From the cell containing the given text, extract its center point as [x, y] coordinate. 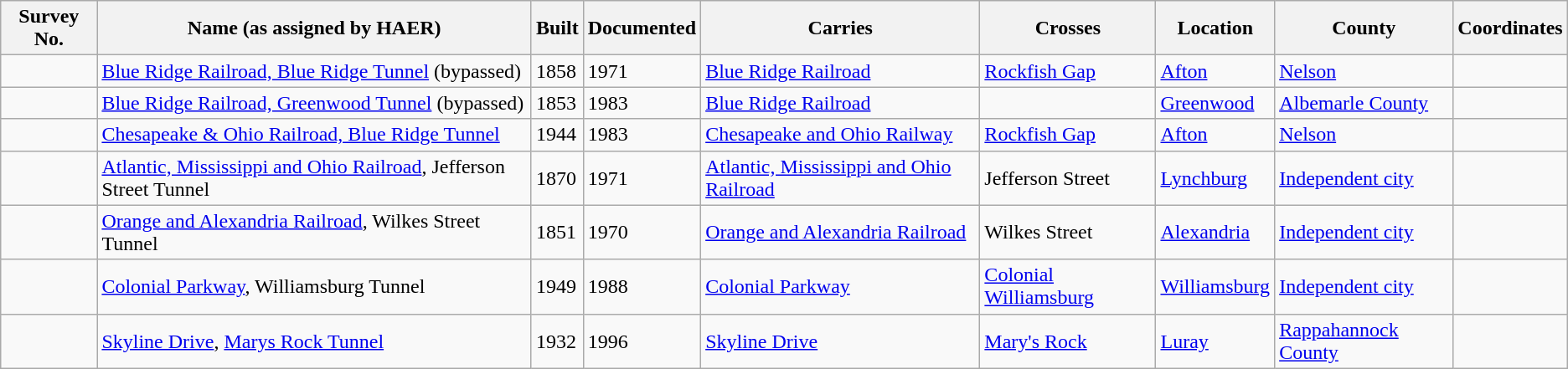
Survey No. [49, 28]
Orange and Alexandria Railroad, Wilkes Street Tunnel [315, 233]
Carries [841, 28]
1853 [557, 103]
Albemarle County [1364, 103]
Location [1215, 28]
Lynchburg [1215, 177]
Alexandria [1215, 233]
1970 [642, 233]
Coordinates [1510, 28]
1858 [557, 71]
Atlantic, Mississippi and Ohio Railroad [841, 177]
Skyline Drive, Marys Rock Tunnel [315, 341]
Rappahannock County [1364, 341]
Wilkes Street [1068, 233]
Colonial Parkway [841, 286]
Greenwood [1215, 103]
1851 [557, 233]
Jefferson Street [1068, 177]
Skyline Drive [841, 341]
Documented [642, 28]
Orange and Alexandria Railroad [841, 233]
Atlantic, Mississippi and Ohio Railroad, Jefferson Street Tunnel [315, 177]
Built [557, 28]
Colonial Parkway, Williamsburg Tunnel [315, 286]
Name (as assigned by HAER) [315, 28]
Mary's Rock [1068, 341]
Chesapeake & Ohio Railroad, Blue Ridge Tunnel [315, 135]
1996 [642, 341]
Crosses [1068, 28]
Blue Ridge Railroad, Blue Ridge Tunnel (bypassed) [315, 71]
Luray [1215, 341]
1932 [557, 341]
Blue Ridge Railroad, Greenwood Tunnel (bypassed) [315, 103]
1988 [642, 286]
County [1364, 28]
Colonial Williamsburg [1068, 286]
Chesapeake and Ohio Railway [841, 135]
Williamsburg [1215, 286]
1949 [557, 286]
1944 [557, 135]
1870 [557, 177]
